Extract the [X, Y] coordinate from the center of the cell holding the provided text.  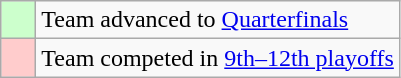
Team advanced to Quarterfinals [218, 20]
Team competed in 9th–12th playoffs [218, 58]
